From the cell containing the given text, extract its center point as (x, y) coordinate. 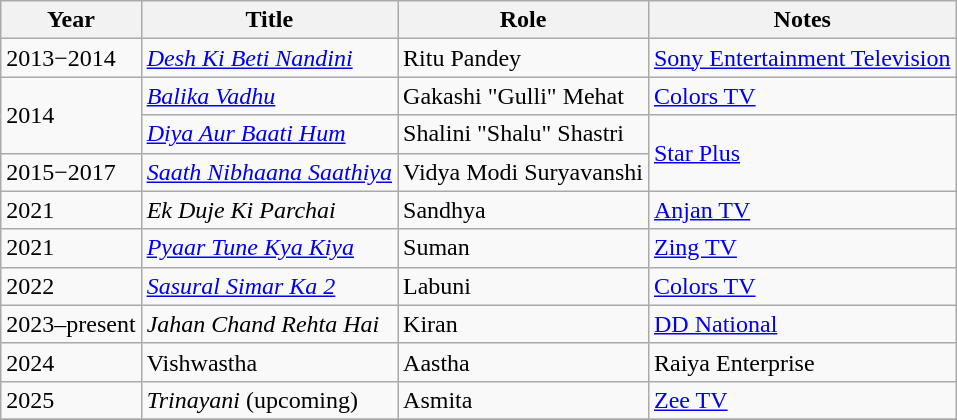
Anjan TV (802, 210)
Zing TV (802, 248)
2015−2017 (71, 172)
Ritu Pandey (524, 58)
Kiran (524, 324)
Vidya Modi Suryavanshi (524, 172)
2023–present (71, 324)
Balika Vadhu (269, 96)
Jahan Chand Rehta Hai (269, 324)
2013−2014 (71, 58)
Asmita (524, 400)
Sandhya (524, 210)
Saath Nibhaana Saathiya (269, 172)
Sony Entertainment Television (802, 58)
Gakashi "Gulli" Mehat (524, 96)
Vishwastha (269, 362)
Labuni (524, 286)
2024 (71, 362)
Shalini "Shalu" Shastri (524, 134)
Diya Aur Baati Hum (269, 134)
Trinayani (upcoming) (269, 400)
Role (524, 20)
Ek Duje Ki Parchai (269, 210)
Title (269, 20)
Notes (802, 20)
2025 (71, 400)
Zee TV (802, 400)
Pyaar Tune Kya Kiya (269, 248)
Suman (524, 248)
Desh Ki Beti Nandini (269, 58)
2022 (71, 286)
Aastha (524, 362)
Year (71, 20)
DD National (802, 324)
Star Plus (802, 153)
2014 (71, 115)
Sasural Simar Ka 2 (269, 286)
Raiya Enterprise (802, 362)
